Pinpoint the cell where the given text exists, returning its (x, y) midpoint coordinate. 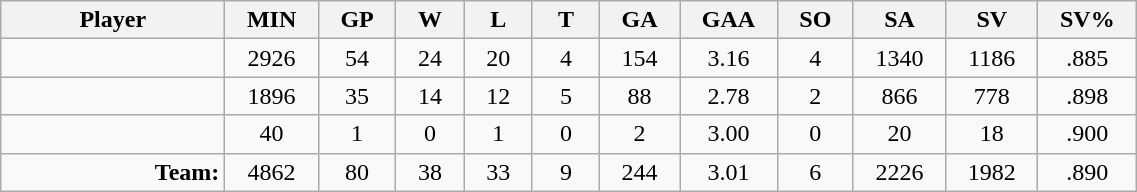
1896 (272, 96)
12 (498, 96)
.898 (1088, 96)
2226 (899, 172)
80 (357, 172)
24 (430, 58)
1340 (899, 58)
L (498, 20)
SV (992, 20)
GAA (729, 20)
18 (992, 134)
Player (113, 20)
244 (640, 172)
Team: (113, 172)
2926 (272, 58)
33 (498, 172)
4862 (272, 172)
SV% (1088, 20)
866 (899, 96)
.900 (1088, 134)
SA (899, 20)
35 (357, 96)
154 (640, 58)
3.01 (729, 172)
38 (430, 172)
5 (566, 96)
.885 (1088, 58)
3.16 (729, 58)
T (566, 20)
W (430, 20)
GP (357, 20)
SO (815, 20)
2.78 (729, 96)
88 (640, 96)
6 (815, 172)
3.00 (729, 134)
14 (430, 96)
54 (357, 58)
778 (992, 96)
9 (566, 172)
1982 (992, 172)
.890 (1088, 172)
GA (640, 20)
MIN (272, 20)
40 (272, 134)
1186 (992, 58)
